Return the (X, Y) coordinate for the center point of the cell that contains the specified text.  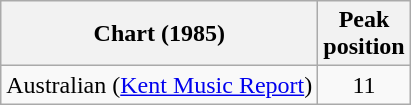
Australian (Kent Music Report) (160, 85)
11 (364, 85)
Chart (1985) (160, 34)
Peakposition (364, 34)
